Extract the (X, Y) coordinate from the center of the cell holding the provided text.  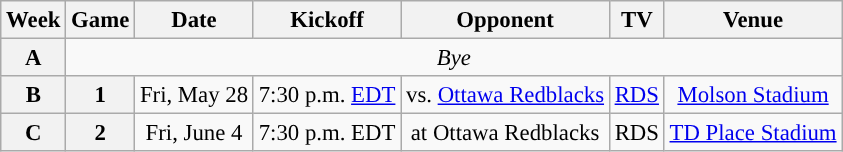
Opponent (506, 20)
at Ottawa Redblacks (506, 133)
A (34, 58)
Bye (454, 58)
Fri, June 4 (194, 133)
B (34, 95)
Venue (753, 20)
1 (100, 95)
vs. Ottawa Redblacks (506, 95)
TV (636, 20)
2 (100, 133)
Week (34, 20)
Date (194, 20)
C (34, 133)
Molson Stadium (753, 95)
Game (100, 20)
Fri, May 28 (194, 95)
TD Place Stadium (753, 133)
Kickoff (326, 20)
